Locate the cell with the specified text and output its [X, Y] center coordinate. 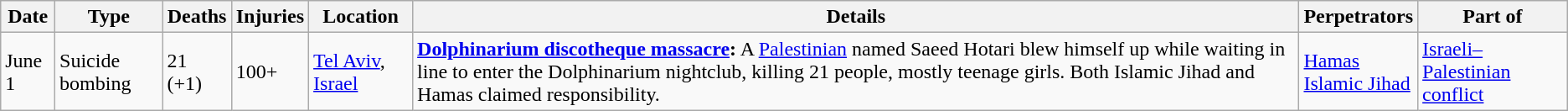
Details [856, 17]
100+ [270, 71]
Date [28, 17]
Location [361, 17]
Part of [1493, 17]
21 (+1) [197, 71]
Perpetrators [1359, 17]
Tel Aviv, Israel [361, 71]
Type [109, 17]
Deaths [197, 17]
June 1 [28, 71]
Suicide bombing [109, 71]
Injuries [270, 17]
Israeli–Palestinian conflict [1493, 71]
Hamas Islamic Jihad [1359, 71]
